From the cell containing the given text, extract its center point as (x, y) coordinate. 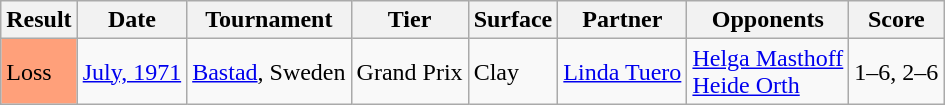
Opponents (768, 20)
Result (39, 20)
1–6, 2–6 (896, 72)
Surface (513, 20)
Linda Tuero (622, 72)
Bastad, Sweden (269, 72)
Helga Masthoff Heide Orth (768, 72)
Date (132, 20)
Tournament (269, 20)
Tier (410, 20)
Loss (39, 72)
Clay (513, 72)
Partner (622, 20)
Score (896, 20)
July, 1971 (132, 72)
Grand Prix (410, 72)
